Return [x, y] of the center of cell containing provided text 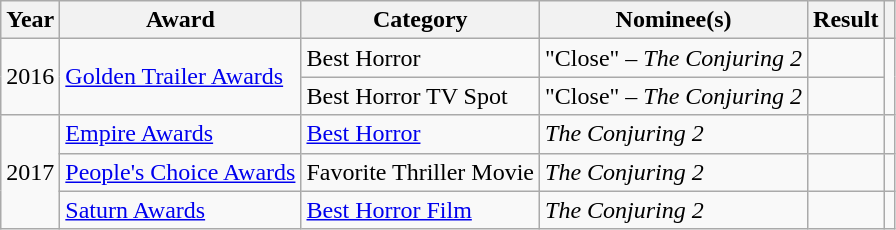
Nominee(s) [674, 20]
Empire Awards [180, 134]
Best Horror Film [420, 210]
Award [180, 20]
Category [420, 20]
2017 [30, 172]
People's Choice Awards [180, 172]
Best Horror TV Spot [420, 96]
Year [30, 20]
Saturn Awards [180, 210]
Result [846, 20]
Golden Trailer Awards [180, 77]
Favorite Thriller Movie [420, 172]
2016 [30, 77]
